Find where the given text appears and provide that cell's center as (X, Y) coordinate. 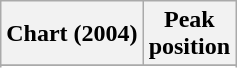
Chart (2004) (72, 34)
Peakposition (189, 34)
